Capture the cell that displays the provided text and extract its (x, y) central coordinate. 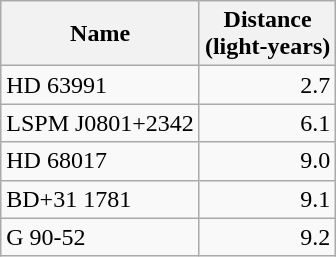
BD+31 1781 (100, 199)
9.1 (267, 199)
Distance(light-years) (267, 34)
6.1 (267, 123)
LSPM J0801+2342 (100, 123)
9.2 (267, 237)
2.7 (267, 85)
HD 63991 (100, 85)
Name (100, 34)
9.0 (267, 161)
G 90-52 (100, 237)
HD 68017 (100, 161)
